Scan for the cell matching the given text and deliver its [X, Y] coordinate at center. 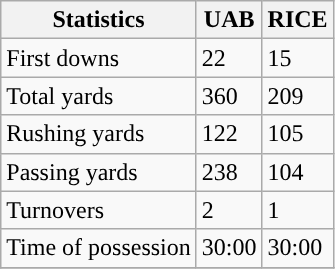
First downs [99, 58]
Turnovers [99, 210]
2 [229, 210]
Statistics [99, 20]
209 [298, 96]
22 [229, 58]
Passing yards [99, 172]
RICE [298, 20]
1 [298, 210]
105 [298, 134]
Total yards [99, 96]
104 [298, 172]
UAB [229, 20]
15 [298, 58]
122 [229, 134]
Rushing yards [99, 134]
360 [229, 96]
Time of possession [99, 248]
238 [229, 172]
